Pinpoint the cell where the given text exists, returning its (X, Y) midpoint coordinate. 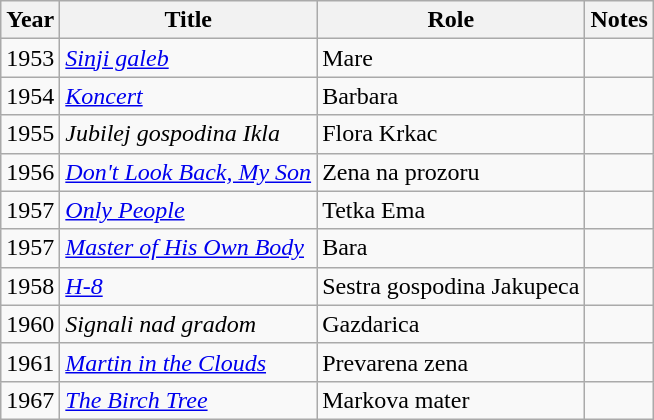
Sinji galeb (188, 58)
Koncert (188, 96)
1967 (30, 400)
Zena na prozoru (451, 172)
1956 (30, 172)
Only People (188, 210)
Jubilej gospodina Ikla (188, 134)
1954 (30, 96)
The Birch Tree (188, 400)
Martin in the Clouds (188, 362)
Gazdarica (451, 324)
1955 (30, 134)
Mare (451, 58)
H-8 (188, 286)
Notes (619, 20)
Barbara (451, 96)
Tetka Ema (451, 210)
Prevarena zena (451, 362)
1960 (30, 324)
Signali nad gradom (188, 324)
1958 (30, 286)
Markova mater (451, 400)
1953 (30, 58)
Year (30, 20)
Bara (451, 248)
Don't Look Back, My Son (188, 172)
Master of His Own Body (188, 248)
Sestra gospodina Jakupeca (451, 286)
Role (451, 20)
1961 (30, 362)
Title (188, 20)
Flora Krkac (451, 134)
